Determine the (X, Y) coordinate at the center of the cell enclosing the given text.  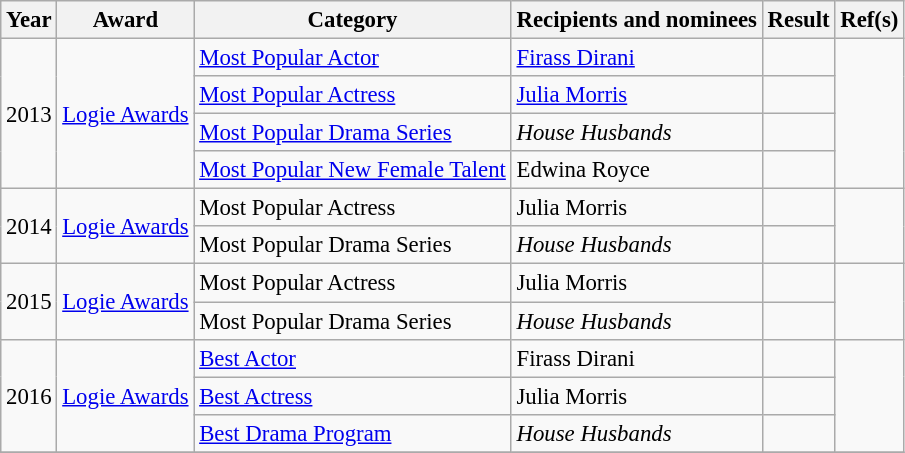
Ref(s) (870, 20)
Award (126, 20)
Best Actress (352, 396)
Result (798, 20)
2014 (29, 226)
2016 (29, 396)
Most Popular Actor (352, 58)
2015 (29, 302)
2013 (29, 114)
Best Actor (352, 358)
Best Drama Program (352, 433)
Category (352, 20)
Year (29, 20)
Edwina Royce (636, 170)
Most Popular New Female Talent (352, 170)
Recipients and nominees (636, 20)
